Identify which cell holds the provided text, then report its (X, Y) central coordinate. 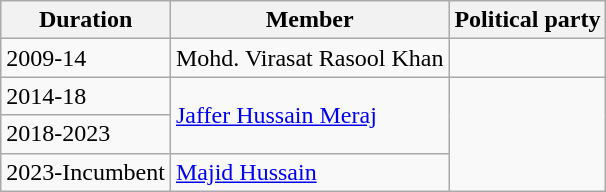
2023-Incumbent (86, 172)
2018-2023 (86, 134)
Political party (528, 20)
2009-14 (86, 58)
Mohd. Virasat Rasool Khan (309, 58)
Majid Hussain (309, 172)
Member (309, 20)
2014-18 (86, 96)
Duration (86, 20)
Jaffer Hussain Meraj (309, 115)
